From the cell containing the given text, extract its center point as (x, y) coordinate. 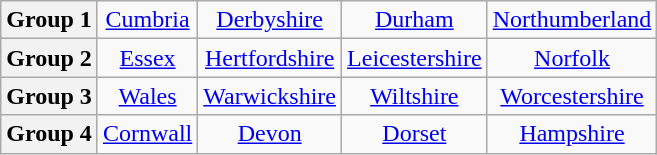
Devon (270, 134)
Hampshire (572, 134)
Group 2 (50, 58)
Wales (147, 96)
Northumberland (572, 20)
Group 1 (50, 20)
Group 4 (50, 134)
Dorset (415, 134)
Norfolk (572, 58)
Hertfordshire (270, 58)
Derbyshire (270, 20)
Warwickshire (270, 96)
Cumbria (147, 20)
Leicestershire (415, 58)
Group 3 (50, 96)
Essex (147, 58)
Wiltshire (415, 96)
Worcestershire (572, 96)
Durham (415, 20)
Cornwall (147, 134)
